For the text-containing cell, return its midpoint in [x, y] coordinate format. 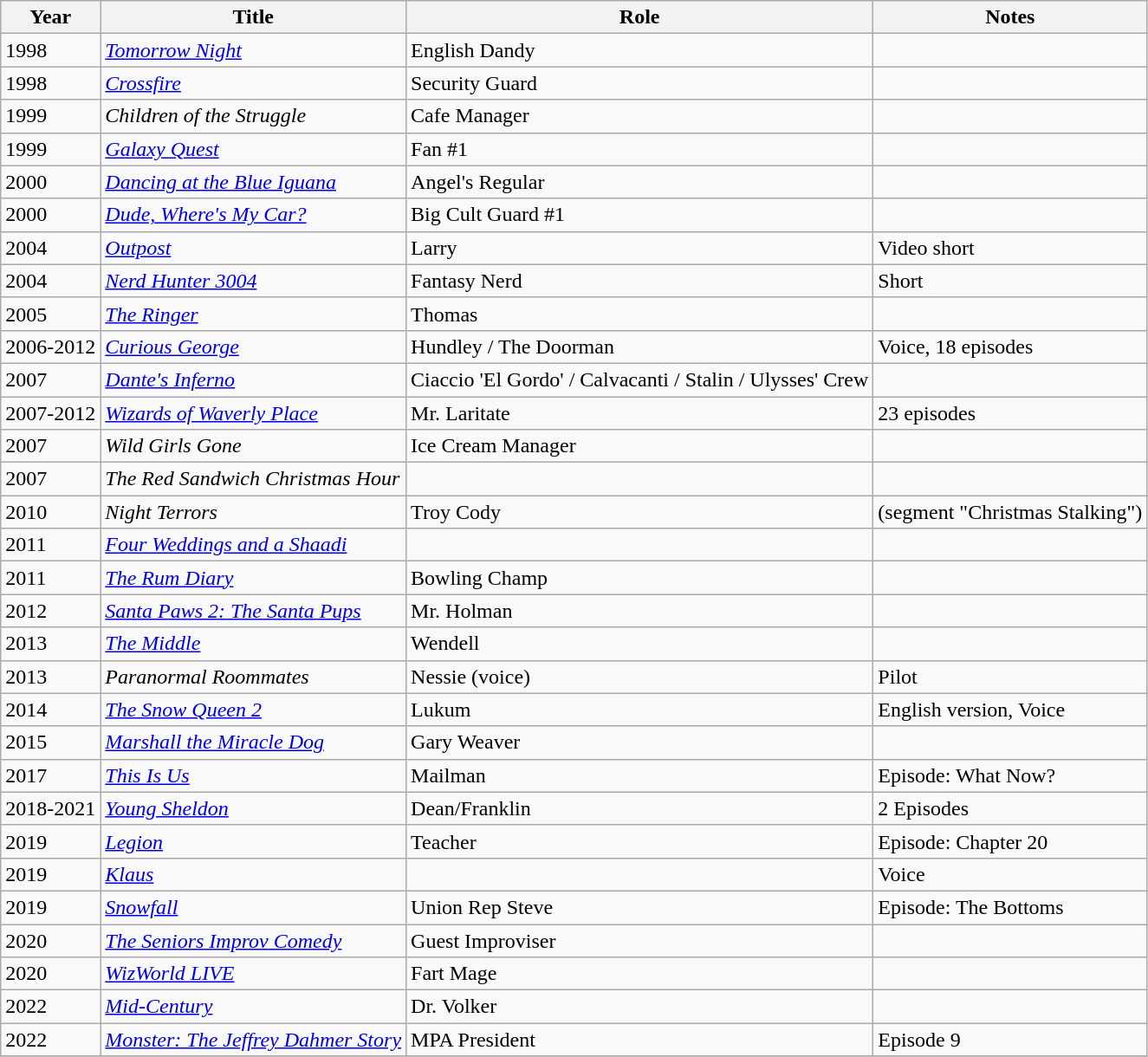
Dante's Inferno [253, 379]
2018-2021 [50, 808]
2012 [50, 611]
Angel's Regular [639, 182]
2017 [50, 775]
Voice [1010, 874]
Mid-Century [253, 1007]
Tomorrow Night [253, 50]
Dancing at the Blue Iguana [253, 182]
Title [253, 17]
Fart Mage [639, 974]
Nessie (voice) [639, 677]
Year [50, 17]
Dude, Where's My Car? [253, 215]
Teacher [639, 841]
Video short [1010, 248]
The Red Sandwich Christmas Hour [253, 479]
2015 [50, 742]
The Rum Diary [253, 578]
Big Cult Guard #1 [639, 215]
Marshall the Miracle Dog [253, 742]
Klaus [253, 874]
Galaxy Quest [253, 149]
Wild Girls Gone [253, 446]
Snowfall [253, 907]
Young Sheldon [253, 808]
This Is Us [253, 775]
MPA President [639, 1040]
Children of the Struggle [253, 116]
English Dandy [639, 50]
The Seniors Improv Comedy [253, 940]
Episode: What Now? [1010, 775]
Legion [253, 841]
Paranormal Roommates [253, 677]
Episode 9 [1010, 1040]
The Ringer [253, 314]
2007-2012 [50, 413]
Outpost [253, 248]
Mr. Laritate [639, 413]
Hundley / The Doorman [639, 347]
(segment "Christmas Stalking") [1010, 512]
Ice Cream Manager [639, 446]
Mailman [639, 775]
Wendell [639, 644]
Crossfire [253, 83]
Thomas [639, 314]
Night Terrors [253, 512]
2 Episodes [1010, 808]
23 episodes [1010, 413]
Curious George [253, 347]
Monster: The Jeffrey Dahmer Story [253, 1040]
Short [1010, 281]
2014 [50, 710]
Ciaccio 'El Gordo' / Calvacanti / Stalin / Ulysses' Crew [639, 379]
The Middle [253, 644]
Fan #1 [639, 149]
2006-2012 [50, 347]
Troy Cody [639, 512]
Wizards of Waverly Place [253, 413]
Dr. Volker [639, 1007]
Union Rep Steve [639, 907]
Santa Paws 2: The Santa Pups [253, 611]
English version, Voice [1010, 710]
Dean/Franklin [639, 808]
Notes [1010, 17]
Bowling Champ [639, 578]
Role [639, 17]
Episode: The Bottoms [1010, 907]
Security Guard [639, 83]
The Snow Queen 2 [253, 710]
2005 [50, 314]
Guest Improviser [639, 940]
Voice, 18 episodes [1010, 347]
Mr. Holman [639, 611]
Larry [639, 248]
Pilot [1010, 677]
WizWorld LIVE [253, 974]
Episode: Chapter 20 [1010, 841]
Cafe Manager [639, 116]
Gary Weaver [639, 742]
Four Weddings and a Shaadi [253, 545]
Lukum [639, 710]
2010 [50, 512]
Nerd Hunter 3004 [253, 281]
Fantasy Nerd [639, 281]
